Scan for the cell matching the given text and deliver its (x, y) coordinate at center. 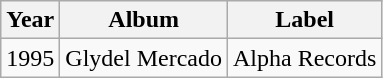
Album (144, 20)
Year (30, 20)
Label (304, 20)
Alpha Records (304, 58)
1995 (30, 58)
Glydel Mercado (144, 58)
